Find where the given text appears and provide that cell's center as [X, Y] coordinate. 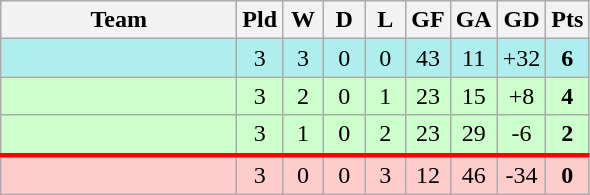
12 [428, 174]
6 [568, 58]
Pld [260, 20]
L [386, 20]
GA [474, 20]
15 [474, 96]
4 [568, 96]
+32 [522, 58]
D [344, 20]
46 [474, 174]
-6 [522, 135]
GF [428, 20]
43 [428, 58]
-34 [522, 174]
W [304, 20]
GD [522, 20]
+8 [522, 96]
29 [474, 135]
11 [474, 58]
Team [119, 20]
Pts [568, 20]
